Return (X, Y) of the center of cell containing provided text 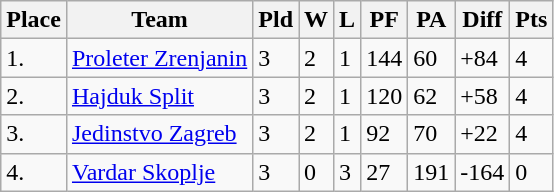
2. (34, 96)
27 (384, 172)
+58 (482, 96)
Diff (482, 20)
Vardar Skoplje (159, 172)
PA (432, 20)
70 (432, 134)
120 (384, 96)
L (348, 20)
4. (34, 172)
191 (432, 172)
92 (384, 134)
Team (159, 20)
+84 (482, 58)
PF (384, 20)
W (316, 20)
3. (34, 134)
Hajduk Split (159, 96)
144 (384, 58)
Pld (276, 20)
62 (432, 96)
Proleter Zrenjanin (159, 58)
60 (432, 58)
Pts (532, 20)
Place (34, 20)
-164 (482, 172)
+22 (482, 134)
Jedinstvo Zagreb (159, 134)
1. (34, 58)
